Output the (x, y) coordinate of the center of the cell containing the given text.  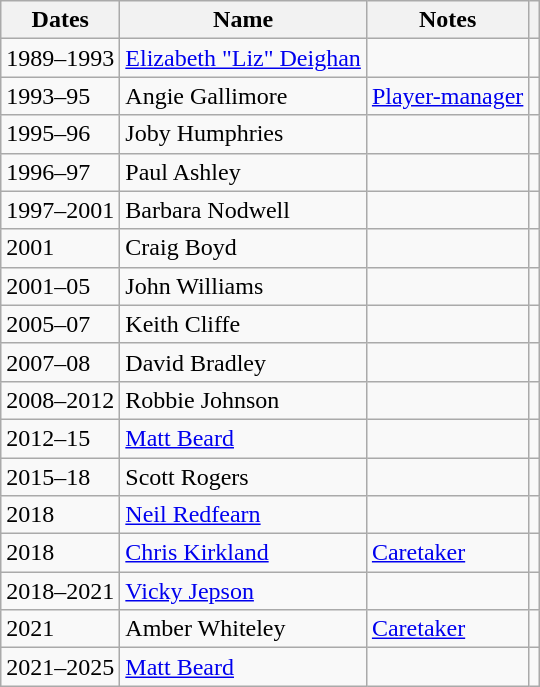
Dates (60, 20)
1996–97 (60, 172)
2005–07 (60, 324)
Scott Rogers (244, 477)
2015–18 (60, 477)
1989–1993 (60, 58)
2021–2025 (60, 667)
Robbie Johnson (244, 400)
2021 (60, 629)
2007–08 (60, 362)
Vicky Jepson (244, 591)
2008–2012 (60, 400)
Keith Cliffe (244, 324)
Notes (448, 20)
Barbara Nodwell (244, 210)
1995–96 (60, 134)
1993–95 (60, 96)
2001 (60, 248)
Neil Redfearn (244, 515)
1997–2001 (60, 210)
Angie Gallimore (244, 96)
2012–15 (60, 438)
Player-manager (448, 96)
Craig Boyd (244, 248)
Elizabeth "Liz" Deighan (244, 58)
Name (244, 20)
Paul Ashley (244, 172)
Joby Humphries (244, 134)
John Williams (244, 286)
Chris Kirkland (244, 553)
David Bradley (244, 362)
Amber Whiteley (244, 629)
2018–2021 (60, 591)
2001–05 (60, 286)
